Capture the cell that displays the provided text and extract its [x, y] central coordinate. 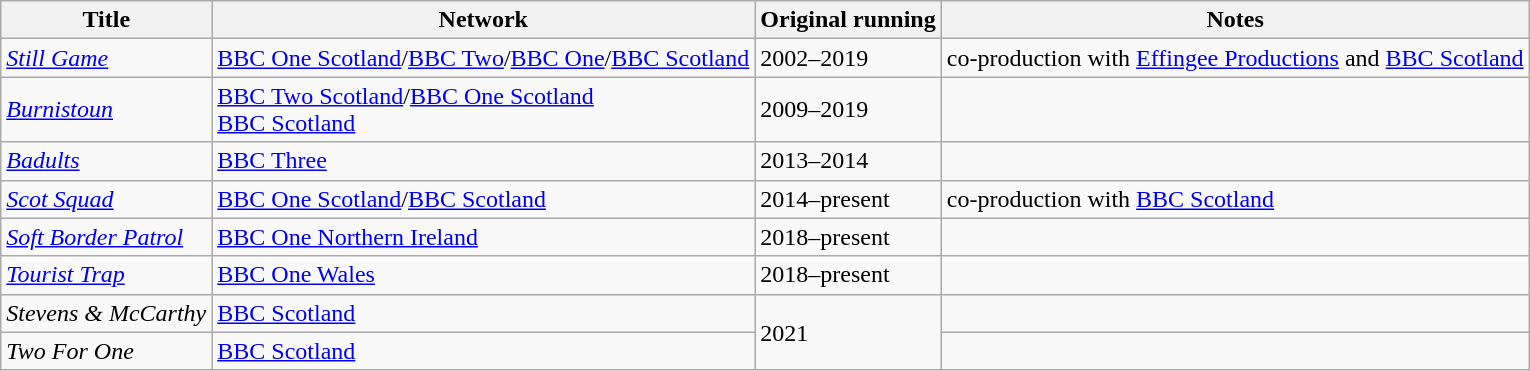
Badults [106, 161]
Title [106, 20]
BBC One Northern Ireland [484, 237]
BBC Two Scotland/BBC One ScotlandBBC Scotland [484, 110]
Stevens & McCarthy [106, 313]
Soft Border Patrol [106, 237]
Burnistoun [106, 110]
BBC One Wales [484, 275]
2009–2019 [848, 110]
Two For One [106, 351]
Tourist Trap [106, 275]
BBC One Scotland/BBC Two/BBC One/BBC Scotland [484, 58]
2002–2019 [848, 58]
BBC Three [484, 161]
2013–2014 [848, 161]
co-production with BBC Scotland [1235, 199]
Original running [848, 20]
co-production with Effingee Productions and BBC Scotland [1235, 58]
Notes [1235, 20]
2014–present [848, 199]
Scot Squad [106, 199]
2021 [848, 332]
Network [484, 20]
BBC One Scotland/BBC Scotland [484, 199]
Still Game [106, 58]
